Find where the given text appears and provide that cell's center as (x, y) coordinate. 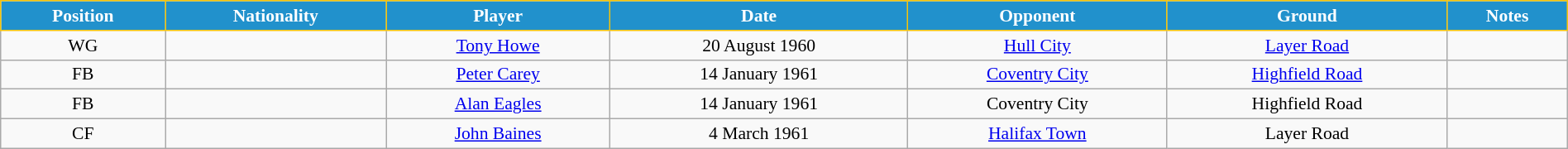
Opponent (1037, 16)
CF (83, 134)
20 August 1960 (759, 46)
4 March 1961 (759, 134)
Ground (1307, 16)
Peter Carey (498, 74)
Hull City (1037, 46)
Tony Howe (498, 46)
WG (83, 46)
Alan Eagles (498, 104)
Nationality (276, 16)
John Baines (498, 134)
Player (498, 16)
Position (83, 16)
Date (759, 16)
Notes (1507, 16)
Halifax Town (1037, 134)
